Search for the cell housing the specified text and yield its [X, Y] center coordinate. 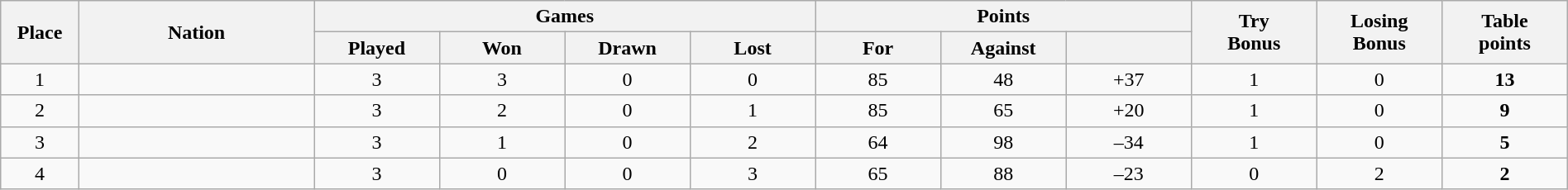
Nation [196, 32]
Drawn [628, 48]
LosingBonus [1379, 32]
–34 [1129, 142]
88 [1003, 173]
Won [502, 48]
48 [1003, 79]
For [878, 48]
Against [1003, 48]
4 [40, 173]
13 [1505, 79]
98 [1003, 142]
5 [1505, 142]
9 [1505, 111]
+37 [1129, 79]
Place [40, 32]
Points [1004, 17]
Games [565, 17]
+20 [1129, 111]
Lost [753, 48]
64 [878, 142]
–23 [1129, 173]
Tablepoints [1505, 32]
Played [377, 48]
TryBonus [1254, 32]
